Identify which cell holds the provided text, then report its [x, y] central coordinate. 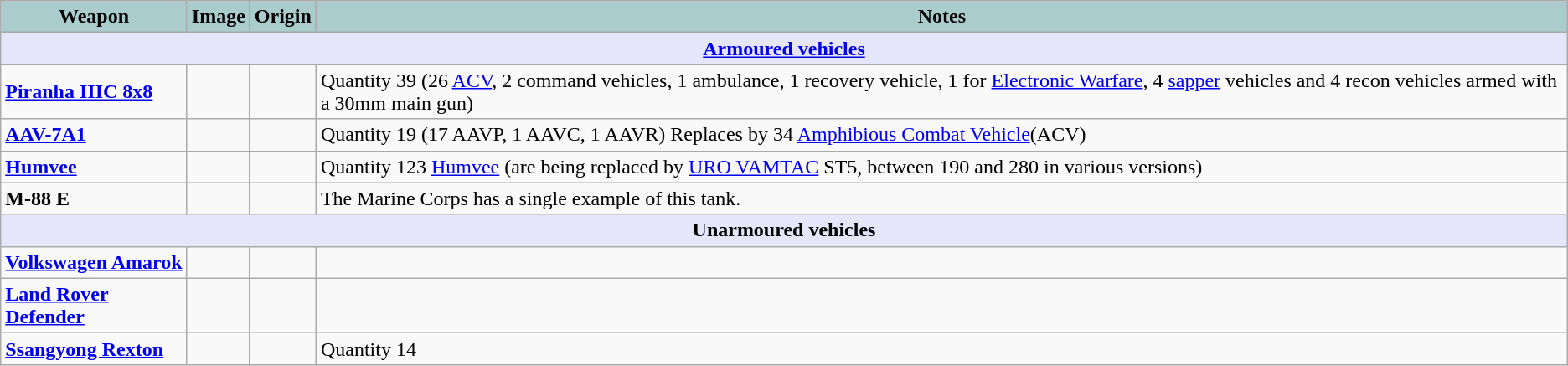
Volkswagen Amarok [94, 262]
Quantity 123 Humvee (are being replaced by URO VAMTAC ST5, between 190 and 280 in various versions) [941, 167]
Quantity 19 (17 AAVP, 1 AAVC, 1 AAVR) Replaces by 34 Amphibious Combat Vehicle(ACV) [941, 135]
The Marine Corps has a single example of this tank. [941, 198]
Origin [283, 17]
AAV-7A1 [94, 135]
Notes [941, 17]
Weapon [94, 17]
Unarmoured vehicles [784, 230]
Land Rover Defender [94, 305]
Piranha IIIC 8x8 [94, 92]
M-88 E [94, 198]
Humvee [94, 167]
Armoured vehicles [784, 49]
Ssangyong Rexton [94, 348]
Image [218, 17]
Quantity 14 [941, 348]
